Return the [x, y] coordinate for the center point of the cell that contains the specified text.  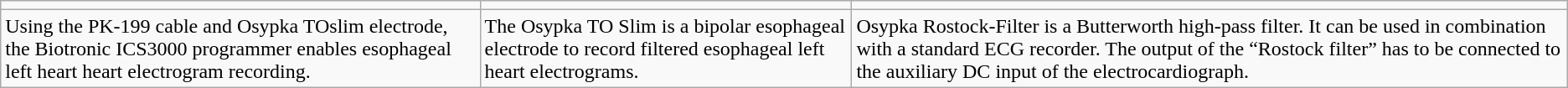
The Osypka TO Slim is a bipolar esophageal electrode to record filtered esophageal left heart electrograms. [666, 49]
Using the PK-199 cable and Osypka TOslim electrode, the Biotronic ICS3000 programmer enables esophageal left heart heart electrogram recording. [240, 49]
